Return [x, y] of the center of cell containing provided text 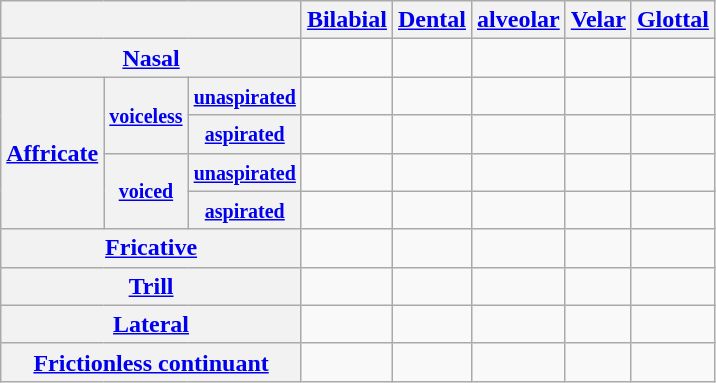
Frictionless continuant [152, 362]
Lateral [152, 324]
Fricative [152, 248]
Dental [432, 20]
voiceless [146, 115]
alveolar [519, 20]
voiced [146, 191]
Nasal [152, 58]
Velar [598, 20]
Glottal [672, 20]
Bilabial [346, 20]
Affricate [52, 153]
Trill [152, 286]
